Scan for the cell matching the given text and deliver its [X, Y] coordinate at center. 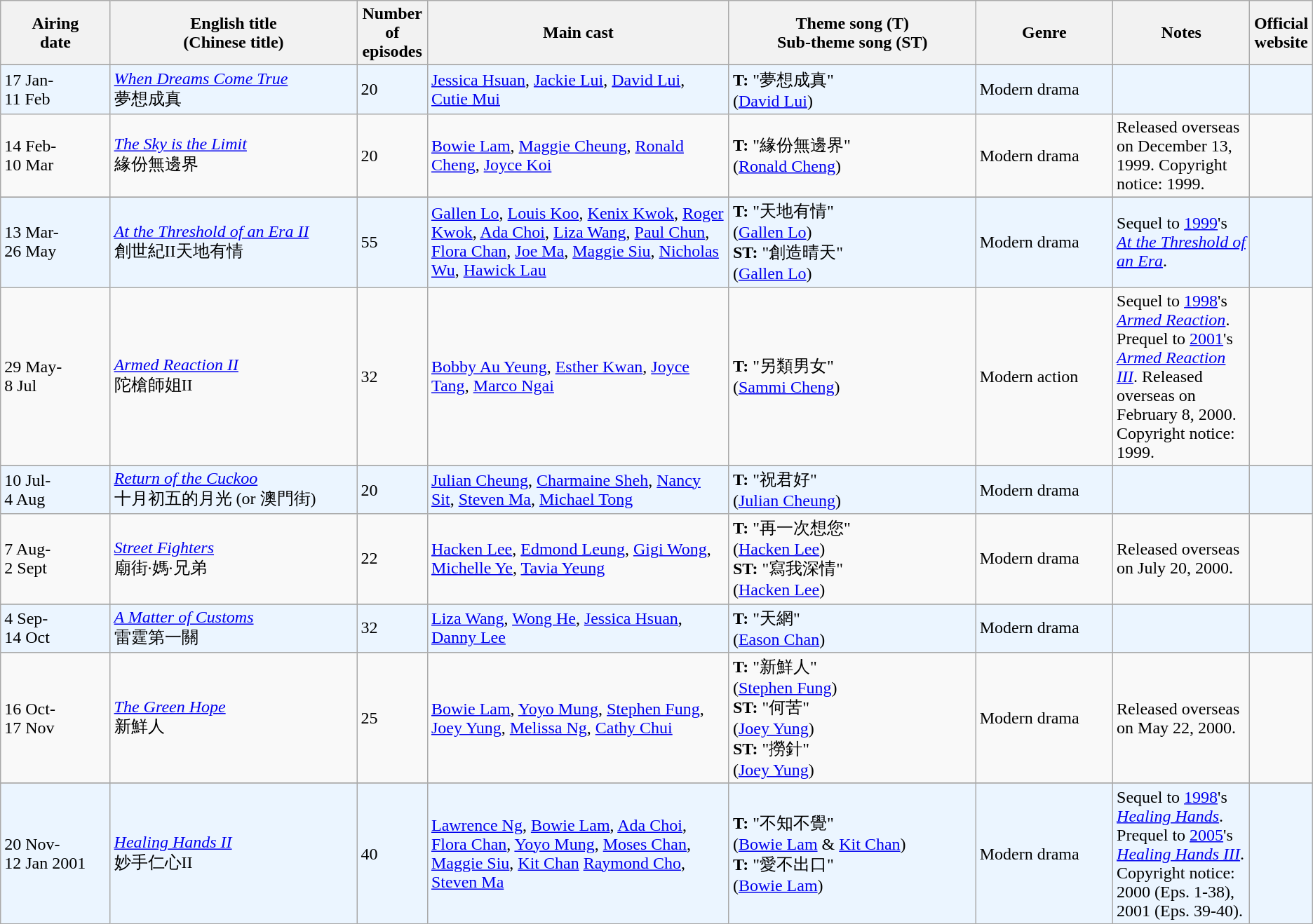
Liza Wang, Wong He, Jessica Hsuan, Danny Lee [578, 628]
17 Jan- 11 Feb [55, 90]
Airingdate [55, 33]
Jessica Hsuan, Jackie Lui, David Lui, Cutie Mui [578, 90]
Gallen Lo, Louis Koo, Kenix Kwok, Roger Kwok, Ada Choi, Liza Wang, Paul Chun, Flora Chan, Joe Ma, Maggie Siu, Nicholas Wu, Hawick Lau [578, 242]
T: "緣份無邊界" (Ronald Cheng) [852, 156]
T: "再一次想您" (Hacken Lee) ST: "寫我深情" (Hacken Lee) [852, 559]
10 Jul- 4 Aug [55, 490]
Healing Hands II 妙手仁心II [234, 853]
At the Threshold of an Era II 創世紀II天地有情 [234, 242]
Official website [1281, 33]
Bowie Lam, Maggie Cheung, Ronald Cheng, Joyce Koi [578, 156]
Released overseas on May 22, 2000. [1181, 718]
T: "新鮮人"(Stephen Fung)ST: "何苦" (Joey Yung) ST: "撈針" (Joey Yung) [852, 718]
40 [393, 853]
T: "另類男女" (Sammi Cheng) [852, 376]
29 May- 8 Jul [55, 376]
25 [393, 718]
Street Fighters 廟街·媽·兄弟 [234, 559]
55 [393, 242]
13 Mar- 26 May [55, 242]
7 Aug- 2 Sept [55, 559]
Theme song (T) Sub-theme song (ST) [852, 33]
Released overseas on December 13, 1999. Copyright notice: 1999. [1181, 156]
When Dreams Come True 夢想成真 [234, 90]
Main cast [578, 33]
Notes [1181, 33]
14 Feb- 10 Mar [55, 156]
T: "夢想成真" (David Lui) [852, 90]
20 Nov- 12 Jan 2001 [55, 853]
Number of episodes [393, 33]
The Green Hope 新鮮人 [234, 718]
Sequel to 1999's At the Threshold of an Era. [1181, 242]
English title (Chinese title) [234, 33]
Armed Reaction II 陀槍師姐II [234, 376]
Return of the Cuckoo 十月初五的月光 (or 澳門街) [234, 490]
Genre [1044, 33]
Lawrence Ng, Bowie Lam, Ada Choi, Flora Chan, Yoyo Mung, Moses Chan, Maggie Siu, Kit Chan Raymond Cho, Steven Ma [578, 853]
Sequel to 1998's Armed Reaction. Prequel to 2001's Armed Reaction III. Released overseas on February 8, 2000. Copyright notice: 1999. [1181, 376]
Modern action [1044, 376]
T: "祝君好" (Julian Cheung) [852, 490]
The Sky is the Limit 緣份無邊界 [234, 156]
Bobby Au Yeung, Esther Kwan, Joyce Tang, Marco Ngai [578, 376]
4 Sep- 14 Oct [55, 628]
16 Oct- 17 Nov [55, 718]
Sequel to 1998's Healing Hands. Prequel to 2005's Healing Hands III. Copyright notice: 2000 (Eps. 1-38), 2001 (Eps. 39-40). [1181, 853]
T: "天網" (Eason Chan) [852, 628]
22 [393, 559]
Released overseas on July 20, 2000. [1181, 559]
A Matter of Customs 雷霆第一關 [234, 628]
T: "不知不覺" (Bowie Lam & Kit Chan) T: "愛不出口" (Bowie Lam) [852, 853]
T: "天地有情" (Gallen Lo) ST: "創造晴天" (Gallen Lo) [852, 242]
Bowie Lam, Yoyo Mung, Stephen Fung, Joey Yung, Melissa Ng, Cathy Chui [578, 718]
Julian Cheung, Charmaine Sheh, Nancy Sit, Steven Ma, Michael Tong [578, 490]
Hacken Lee, Edmond Leung, Gigi Wong, Michelle Ye, Tavia Yeung [578, 559]
